Detect which cell encompasses the target text, then output its (X, Y) center coordinate. 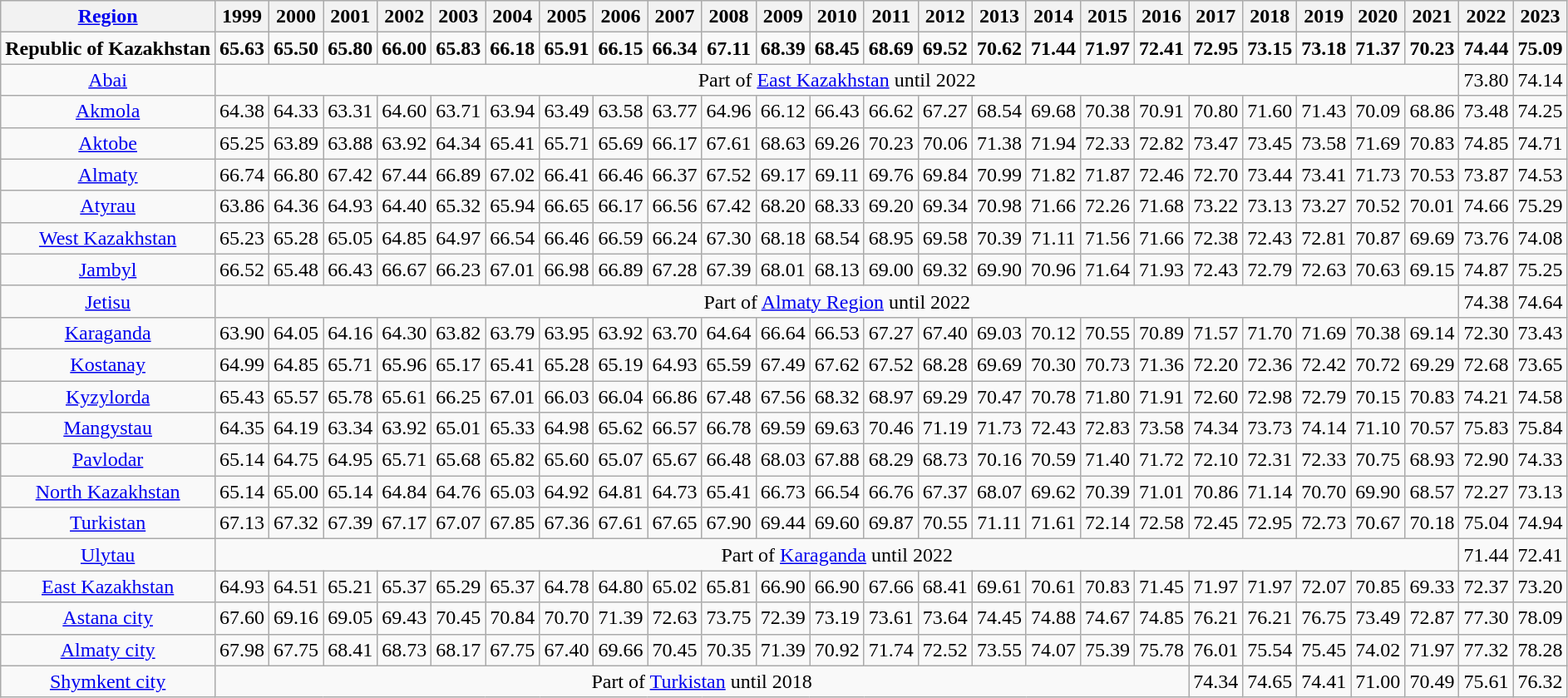
72.45 (1215, 523)
66.24 (675, 238)
65.63 (243, 48)
73.73 (1270, 428)
74.21 (1487, 397)
69.62 (1053, 492)
East Kazakhstan (108, 587)
69.34 (944, 206)
65.83 (459, 48)
68.07 (999, 492)
71.40 (1107, 460)
2018 (1270, 17)
70.78 (1053, 397)
69.66 (620, 650)
68.33 (836, 206)
63.88 (351, 143)
69.61 (999, 587)
Abai (108, 80)
69.11 (836, 175)
71.70 (1270, 333)
65.25 (243, 143)
2007 (675, 17)
64.16 (351, 333)
69.76 (891, 175)
67.88 (836, 460)
70.73 (1107, 364)
68.57 (1432, 492)
67.98 (243, 650)
74.41 (1324, 681)
67.13 (243, 523)
69.59 (783, 428)
69.87 (891, 523)
68.13 (836, 270)
66.74 (243, 175)
75.83 (1487, 428)
78.28 (1540, 650)
77.30 (1487, 618)
70.35 (728, 650)
72.83 (1107, 428)
72.30 (1487, 333)
72.27 (1487, 492)
2012 (944, 17)
72.60 (1215, 397)
72.90 (1487, 460)
73.15 (1270, 48)
Pavlodar (108, 460)
72.26 (1107, 206)
71.01 (1162, 492)
70.75 (1378, 460)
66.80 (296, 175)
68.95 (891, 238)
64.97 (459, 238)
66.65 (567, 206)
75.78 (1162, 650)
67.48 (728, 397)
72.81 (1324, 238)
68.39 (783, 48)
66.53 (836, 333)
64.30 (404, 333)
2020 (1378, 17)
Part of Turkistan until 2018 (702, 681)
Shymkent city (108, 681)
65.02 (675, 587)
64.96 (728, 111)
72.10 (1215, 460)
70.80 (1215, 111)
71.14 (1270, 492)
71.45 (1162, 587)
73.43 (1540, 333)
64.19 (296, 428)
71.36 (1162, 364)
65.05 (351, 238)
64.73 (675, 492)
65.57 (296, 397)
Aktobe (108, 143)
69.20 (891, 206)
Part of Karaganda until 2022 (837, 555)
66.25 (459, 397)
2009 (783, 17)
68.86 (1432, 111)
68.03 (783, 460)
Astana city (108, 618)
71.91 (1162, 397)
72.14 (1107, 523)
65.78 (351, 397)
70.96 (1053, 270)
65.68 (459, 460)
65.43 (243, 397)
67.60 (243, 618)
74.87 (1487, 270)
71.60 (1270, 111)
70.30 (1053, 364)
Republic of Kazakhstan (108, 48)
73.80 (1487, 80)
70.87 (1378, 238)
66.04 (620, 397)
72.31 (1270, 460)
72.46 (1162, 175)
66.67 (404, 270)
2014 (1053, 17)
70.61 (1053, 587)
73.20 (1540, 587)
65.94 (512, 206)
68.20 (783, 206)
73.45 (1270, 143)
66.86 (675, 397)
64.40 (404, 206)
70.15 (1378, 397)
66.12 (783, 111)
68.93 (1432, 460)
73.76 (1487, 238)
70.67 (1378, 523)
70.57 (1432, 428)
67.36 (567, 523)
69.43 (404, 618)
Part of Almaty Region until 2022 (837, 301)
63.77 (675, 111)
65.23 (243, 238)
65.96 (404, 364)
63.86 (243, 206)
65.01 (459, 428)
64.95 (351, 460)
Part of East Kazakhstan until 2022 (837, 80)
66.41 (567, 175)
74.58 (1540, 397)
Atyrau (108, 206)
64.80 (620, 587)
73.27 (1324, 206)
69.05 (351, 618)
70.46 (891, 428)
67.11 (728, 48)
73.41 (1324, 175)
72.07 (1324, 587)
75.45 (1324, 650)
74.88 (1053, 618)
68.17 (459, 650)
71.68 (1162, 206)
68.01 (783, 270)
77.32 (1487, 650)
71.10 (1378, 428)
68.29 (891, 460)
75.25 (1540, 270)
71.93 (1162, 270)
65.67 (675, 460)
75.29 (1540, 206)
65.91 (567, 48)
74.07 (1053, 650)
North Kazakhstan (108, 492)
2023 (1540, 17)
65.69 (620, 143)
70.86 (1215, 492)
78.09 (1540, 618)
71.72 (1162, 460)
67.44 (404, 175)
70.99 (999, 175)
65.00 (296, 492)
69.33 (1432, 587)
70.91 (1162, 111)
Almaty city (108, 650)
65.62 (620, 428)
73.55 (999, 650)
63.31 (351, 111)
70.62 (999, 48)
67.07 (459, 523)
64.84 (404, 492)
64.78 (567, 587)
70.89 (1162, 333)
64.36 (296, 206)
2011 (891, 17)
72.38 (1215, 238)
68.18 (783, 238)
2002 (404, 17)
74.25 (1540, 111)
64.81 (620, 492)
71.64 (1107, 270)
70.47 (999, 397)
67.32 (296, 523)
69.84 (944, 175)
63.34 (351, 428)
66.57 (675, 428)
74.64 (1540, 301)
73.19 (836, 618)
65.80 (351, 48)
72.52 (944, 650)
74.66 (1487, 206)
63.71 (459, 111)
72.82 (1162, 143)
71.19 (944, 428)
69.52 (944, 48)
73.48 (1487, 111)
63.94 (512, 111)
63.79 (512, 333)
2021 (1432, 17)
70.18 (1432, 523)
73.61 (891, 618)
70.53 (1432, 175)
63.89 (296, 143)
71.94 (1053, 143)
70.92 (836, 650)
70.52 (1378, 206)
70.06 (944, 143)
66.76 (891, 492)
65.21 (351, 587)
68.28 (944, 364)
74.45 (999, 618)
69.14 (1432, 333)
65.19 (620, 364)
65.81 (728, 587)
2015 (1107, 17)
71.80 (1107, 397)
64.75 (296, 460)
2005 (567, 17)
2017 (1215, 17)
64.92 (567, 492)
65.82 (512, 460)
75.04 (1487, 523)
71.43 (1324, 111)
Jambyl (108, 270)
2010 (836, 17)
66.23 (459, 270)
69.16 (296, 618)
Region (108, 17)
65.61 (404, 397)
Akmola (108, 111)
70.84 (512, 618)
74.67 (1107, 618)
70.09 (1378, 111)
72.58 (1162, 523)
64.76 (459, 492)
2016 (1162, 17)
72.42 (1324, 364)
65.07 (620, 460)
2001 (351, 17)
73.22 (1215, 206)
64.35 (243, 428)
68.97 (891, 397)
64.51 (296, 587)
2004 (512, 17)
66.78 (728, 428)
70.85 (1378, 587)
74.65 (1270, 681)
71.56 (1107, 238)
65.17 (459, 364)
64.05 (296, 333)
Kostanay (108, 364)
74.02 (1378, 650)
69.58 (944, 238)
69.15 (1432, 270)
74.71 (1540, 143)
70.59 (1053, 460)
West Kazakhstan (108, 238)
74.38 (1487, 301)
Almaty (108, 175)
64.60 (404, 111)
2019 (1324, 17)
1999 (243, 17)
72.87 (1432, 618)
69.60 (836, 523)
2022 (1487, 17)
70.63 (1378, 270)
64.33 (296, 111)
2013 (999, 17)
66.56 (675, 206)
Mangystau (108, 428)
71.61 (1053, 523)
64.98 (567, 428)
66.34 (675, 48)
67.17 (404, 523)
70.98 (999, 206)
2006 (620, 17)
67.49 (783, 364)
71.38 (999, 143)
68.32 (836, 397)
75.54 (1270, 650)
Ulytau (108, 555)
65.59 (728, 364)
65.48 (296, 270)
74.33 (1540, 460)
72.36 (1270, 364)
68.63 (783, 143)
73.49 (1378, 618)
65.50 (296, 48)
76.32 (1540, 681)
72.68 (1487, 364)
63.95 (567, 333)
69.44 (783, 523)
69.68 (1053, 111)
63.49 (567, 111)
63.90 (243, 333)
65.33 (512, 428)
74.94 (1540, 523)
73.44 (1270, 175)
66.64 (783, 333)
70.01 (1432, 206)
67.37 (944, 492)
74.44 (1487, 48)
66.15 (620, 48)
69.03 (999, 333)
67.02 (512, 175)
Jetisu (108, 301)
65.29 (459, 587)
73.87 (1487, 175)
70.72 (1378, 364)
2008 (728, 17)
66.52 (243, 270)
73.18 (1324, 48)
63.82 (459, 333)
67.30 (728, 238)
74.53 (1540, 175)
66.98 (567, 270)
67.65 (675, 523)
74.08 (1540, 238)
75.84 (1540, 428)
65.03 (512, 492)
68.69 (891, 48)
72.39 (783, 618)
66.59 (620, 238)
Kyzylorda (108, 397)
67.90 (728, 523)
73.65 (1540, 364)
67.85 (512, 523)
63.70 (675, 333)
66.73 (783, 492)
66.18 (512, 48)
66.62 (891, 111)
66.03 (567, 397)
73.47 (1215, 143)
69.26 (836, 143)
73.75 (728, 618)
66.00 (404, 48)
67.62 (836, 364)
63.58 (620, 111)
64.38 (243, 111)
69.32 (944, 270)
64.64 (728, 333)
2000 (296, 17)
71.74 (891, 650)
66.48 (728, 460)
67.28 (675, 270)
72.37 (1487, 587)
72.98 (1270, 397)
75.39 (1107, 650)
64.99 (243, 364)
73.64 (944, 618)
71.87 (1107, 175)
69.63 (836, 428)
76.01 (1215, 650)
69.00 (891, 270)
64.34 (459, 143)
65.60 (567, 460)
72.70 (1215, 175)
Karaganda (108, 333)
70.12 (1053, 333)
76.75 (1324, 618)
72.73 (1324, 523)
72.20 (1215, 364)
65.32 (459, 206)
71.57 (1215, 333)
75.61 (1487, 681)
75.09 (1540, 48)
71.82 (1053, 175)
71.00 (1378, 681)
71.37 (1378, 48)
67.56 (783, 397)
70.49 (1432, 681)
66.37 (675, 175)
69.17 (783, 175)
67.66 (891, 587)
2003 (459, 17)
Turkistan (108, 523)
68.45 (836, 48)
70.16 (999, 460)
